For the text-containing cell, return its midpoint in (X, Y) coordinate format. 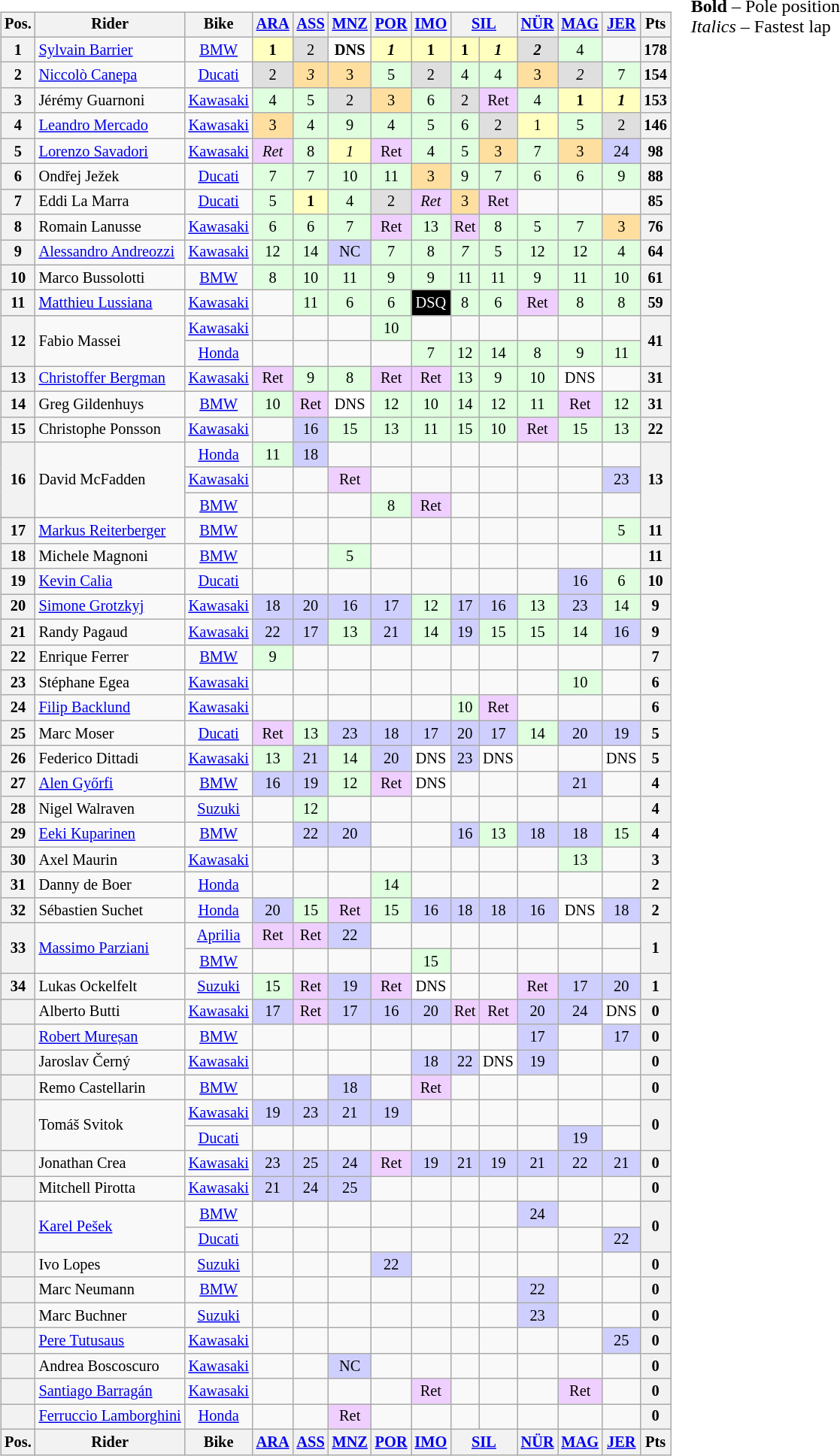
Markus Reiterberger (110, 531)
30 (18, 860)
Niccolò Canepa (110, 75)
59 (655, 303)
Jérémy Guarnoni (110, 101)
26 (18, 759)
Pere Tutusaus (110, 1341)
Ivo Lopes (110, 1265)
Massimo Parziani (110, 948)
Sylvain Barrier (110, 50)
Michele Magnoni (110, 556)
29 (18, 835)
Leandro Mercado (110, 126)
178 (655, 50)
Alessandro Andreozzi (110, 253)
Andrea Boscoscuro (110, 1366)
27 (18, 784)
Filip Backlund (110, 708)
Sébastien Suchet (110, 911)
Randy Pagaud (110, 632)
153 (655, 101)
DSQ (430, 303)
98 (655, 151)
Jaroslav Černý (110, 1063)
Robert Mureșan (110, 1037)
Ferruccio Lamborghini (110, 1417)
Eeki Kuparinen (110, 835)
88 (655, 177)
64 (655, 253)
Marc Buchner (110, 1315)
Santiago Barragán (110, 1391)
Stéphane Egea (110, 683)
Aprilia (219, 936)
Alberto Butti (110, 1012)
41 (655, 341)
Karel Pešek (110, 1226)
33 (18, 948)
Eddi La Marra (110, 202)
Romain Lanusse (110, 227)
Greg Gildenhuys (110, 404)
61 (655, 278)
Remo Castellarin (110, 1087)
Marco Bussolotti (110, 278)
Christophe Ponsson (110, 429)
Enrique Ferrer (110, 657)
Lorenzo Savadori (110, 151)
Marc Neumann (110, 1290)
85 (655, 202)
Lukas Ockelfelt (110, 987)
154 (655, 75)
Jonathan Crea (110, 1163)
Federico Dittadi (110, 759)
28 (18, 809)
Kevin Calia (110, 581)
76 (655, 227)
Fabio Massei (110, 341)
Christoffer Bergman (110, 379)
David McFadden (110, 480)
Marc Moser (110, 733)
Ondřej Ježek (110, 177)
Danny de Boer (110, 885)
34 (18, 987)
32 (18, 911)
Simone Grotzkyj (110, 607)
Mitchell Pirotta (110, 1189)
Nigel Walraven (110, 809)
146 (655, 126)
Tomáš Svitok (110, 1125)
Matthieu Lussiana (110, 303)
Alen Győrfi (110, 784)
Axel Maurin (110, 860)
